For the text-containing cell, return its midpoint in (X, Y) coordinate format. 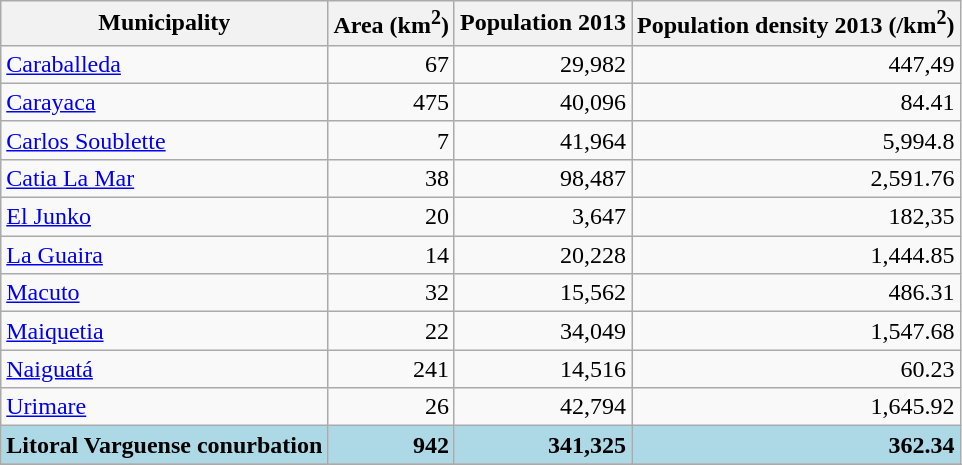
20,228 (542, 255)
Carayaca (164, 102)
Carlos Soublette (164, 140)
40,096 (542, 102)
14,516 (542, 369)
486.31 (796, 293)
Maiquetia (164, 331)
1,444.85 (796, 255)
22 (392, 331)
447,49 (796, 64)
60.23 (796, 369)
38 (392, 178)
29,982 (542, 64)
7 (392, 140)
942 (392, 445)
Macuto (164, 293)
Population density 2013 (/km2) (796, 24)
42,794 (542, 407)
475 (392, 102)
14 (392, 255)
34,049 (542, 331)
Municipality (164, 24)
Population 2013 (542, 24)
182,35 (796, 217)
15,562 (542, 293)
3,647 (542, 217)
26 (392, 407)
Litoral Varguense conurbation (164, 445)
Urimare (164, 407)
20 (392, 217)
2,591.76 (796, 178)
98,487 (542, 178)
El Junko (164, 217)
67 (392, 64)
Area (km2) (392, 24)
1,645.92 (796, 407)
Caraballeda (164, 64)
84.41 (796, 102)
5,994.8 (796, 140)
Naiguatá (164, 369)
362.34 (796, 445)
1,547.68 (796, 331)
Catia La Mar (164, 178)
41,964 (542, 140)
32 (392, 293)
241 (392, 369)
La Guaira (164, 255)
341,325 (542, 445)
